Output the [X, Y] coordinate of the center of the cell containing the given text.  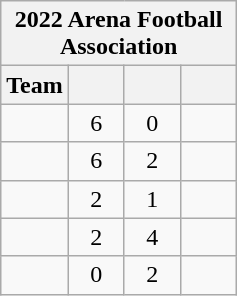
1 [152, 199]
Team [35, 85]
4 [152, 237]
2022 Arena Football Association [119, 34]
